For the text-containing cell, return its midpoint in [x, y] coordinate format. 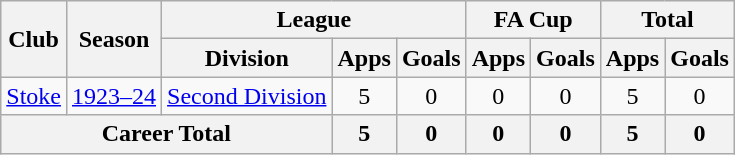
League [314, 20]
Stoke [34, 96]
Division [247, 58]
1923–24 [114, 96]
Club [34, 39]
Career Total [166, 134]
Season [114, 39]
Total [667, 20]
FA Cup [533, 20]
Second Division [247, 96]
